Provide the [X, Y] coordinate of the cell's center where the given text is located.  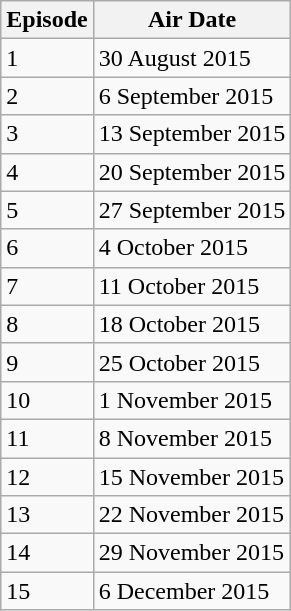
1 [47, 58]
6 [47, 248]
1 November 2015 [192, 400]
25 October 2015 [192, 362]
22 November 2015 [192, 515]
9 [47, 362]
12 [47, 477]
4 [47, 172]
18 October 2015 [192, 324]
29 November 2015 [192, 553]
8 [47, 324]
11 [47, 438]
10 [47, 400]
30 August 2015 [192, 58]
11 October 2015 [192, 286]
4 October 2015 [192, 248]
27 September 2015 [192, 210]
5 [47, 210]
8 November 2015 [192, 438]
6 December 2015 [192, 591]
13 September 2015 [192, 134]
13 [47, 515]
Episode [47, 20]
6 September 2015 [192, 96]
3 [47, 134]
20 September 2015 [192, 172]
15 November 2015 [192, 477]
7 [47, 286]
14 [47, 553]
15 [47, 591]
Air Date [192, 20]
2 [47, 96]
